Locate the cell with the specified text and output its [X, Y] center coordinate. 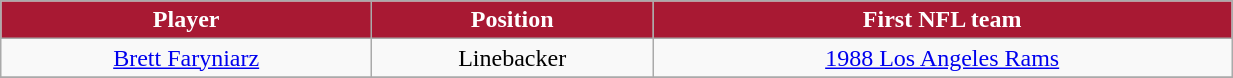
1988 Los Angeles Rams [942, 58]
Linebacker [512, 58]
Brett Faryniarz [186, 58]
Player [186, 20]
First NFL team [942, 20]
Position [512, 20]
